Extract the [X, Y] coordinate from the center of the cell holding the provided text.  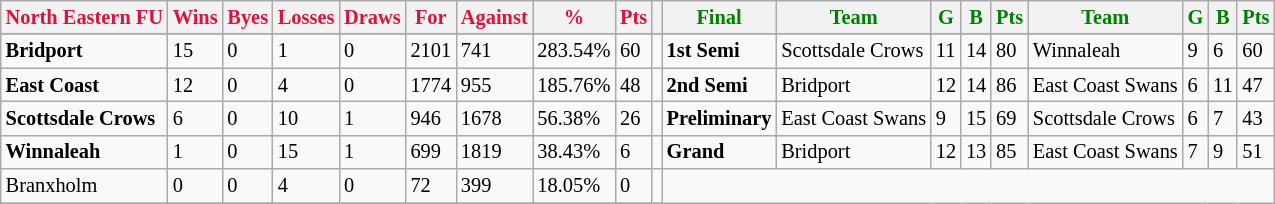
38.43% [574, 152]
10 [306, 118]
47 [1256, 85]
Byes [247, 17]
1678 [494, 118]
56.38% [574, 118]
% [574, 17]
86 [1010, 85]
741 [494, 51]
283.54% [574, 51]
Preliminary [720, 118]
For [431, 17]
1819 [494, 152]
185.76% [574, 85]
1st Semi [720, 51]
2101 [431, 51]
2nd Semi [720, 85]
13 [976, 152]
18.05% [574, 186]
Wins [196, 17]
85 [1010, 152]
69 [1010, 118]
East Coast [84, 85]
51 [1256, 152]
80 [1010, 51]
399 [494, 186]
Final [720, 17]
Draws [372, 17]
Against [494, 17]
26 [634, 118]
Branxholm [84, 186]
699 [431, 152]
1774 [431, 85]
North Eastern FU [84, 17]
Grand [720, 152]
72 [431, 186]
946 [431, 118]
43 [1256, 118]
48 [634, 85]
955 [494, 85]
Losses [306, 17]
